Provide the [x, y] coordinate of the cell's center where the given text is located.  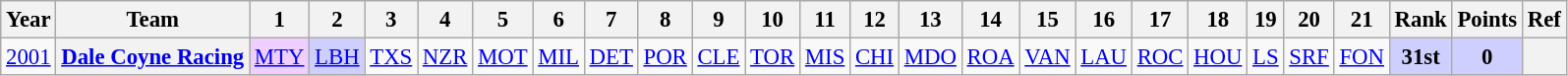
NZR [445, 57]
ROA [991, 57]
2001 [29, 57]
CLE [719, 57]
18 [1218, 20]
31st [1421, 57]
HOU [1218, 57]
4 [445, 20]
MIS [824, 57]
LAU [1103, 57]
1 [279, 20]
TOR [773, 57]
MIL [558, 57]
SRF [1309, 57]
Dale Coyne Racing [153, 57]
MDO [930, 57]
CHI [875, 57]
TXS [391, 57]
16 [1103, 20]
19 [1266, 20]
6 [558, 20]
FON [1362, 57]
14 [991, 20]
ROC [1160, 57]
LS [1266, 57]
DET [611, 57]
LBH [337, 57]
Rank [1421, 20]
3 [391, 20]
10 [773, 20]
Year [29, 20]
9 [719, 20]
15 [1048, 20]
17 [1160, 20]
Ref [1543, 20]
7 [611, 20]
13 [930, 20]
POR [665, 57]
5 [503, 20]
Team [153, 20]
MOT [503, 57]
11 [824, 20]
20 [1309, 20]
12 [875, 20]
0 [1486, 57]
MTY [279, 57]
21 [1362, 20]
VAN [1048, 57]
Points [1486, 20]
2 [337, 20]
8 [665, 20]
